For the text-containing cell, return its midpoint in [x, y] coordinate format. 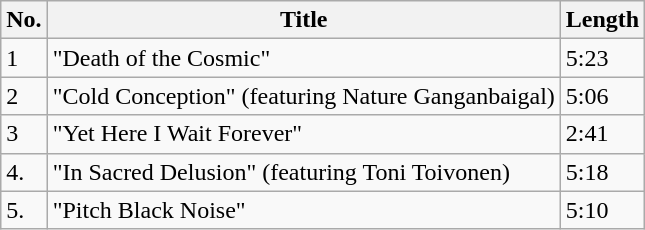
5:18 [602, 172]
"Cold Conception" (featuring Nature Ganganbaigal) [304, 96]
No. [24, 20]
5:23 [602, 58]
"Death of the Cosmic" [304, 58]
5. [24, 210]
"Yet Here I Wait Forever" [304, 134]
1 [24, 58]
4. [24, 172]
Title [304, 20]
"In Sacred Delusion" (featuring Toni Toivonen) [304, 172]
2:41 [602, 134]
"Pitch Black Noise" [304, 210]
Length [602, 20]
5:06 [602, 96]
5:10 [602, 210]
3 [24, 134]
2 [24, 96]
